Pinpoint the cell where the given text exists, returning its [x, y] midpoint coordinate. 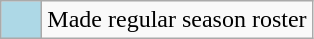
Made regular season roster [177, 20]
